Extract the [x, y] coordinate from the center of the cell holding the provided text.  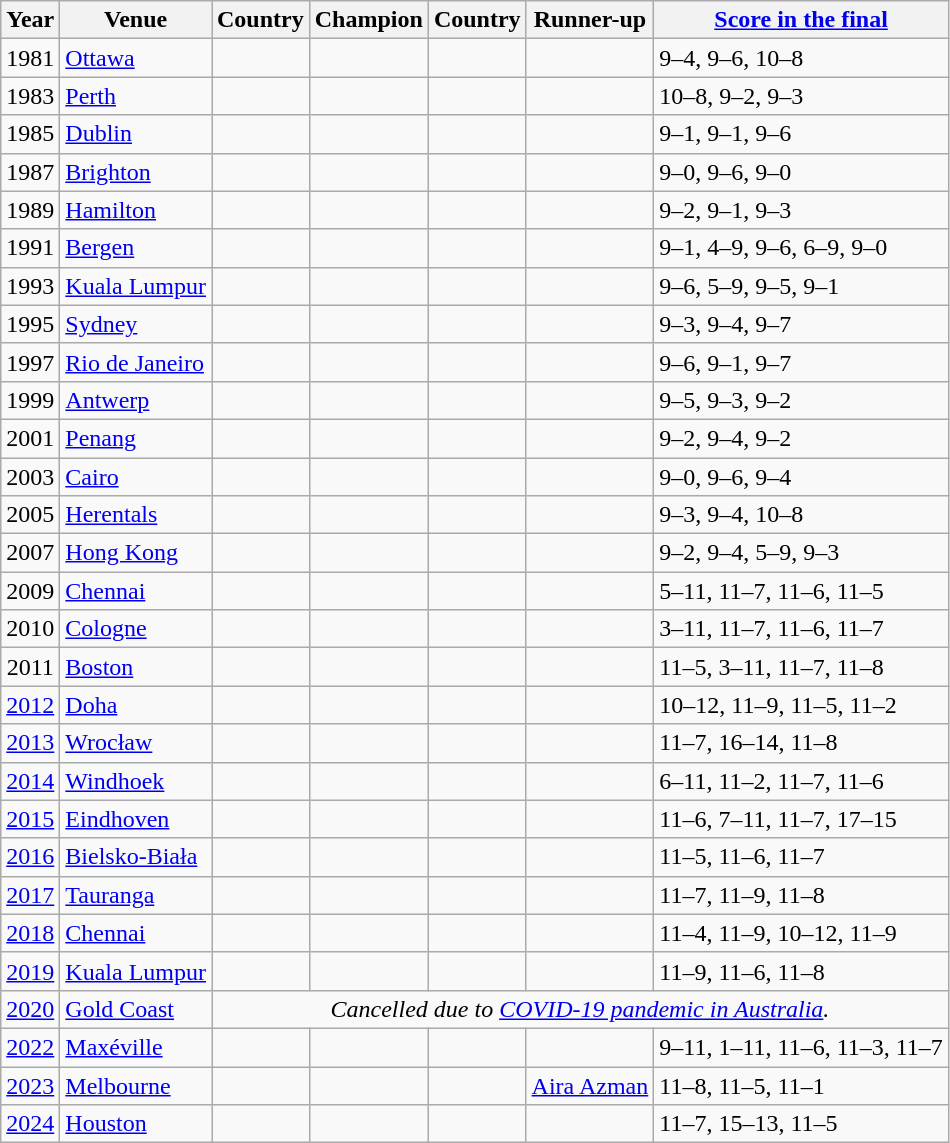
2017 [30, 895]
1987 [30, 172]
11–7, 15–13, 11–5 [802, 1124]
Hamilton [136, 210]
2018 [30, 933]
9–5, 9–3, 9–2 [802, 400]
Hong Kong [136, 553]
Tauranga [136, 895]
11–8, 11–5, 11–1 [802, 1085]
9–6, 9–1, 9–7 [802, 362]
Dublin [136, 134]
9–11, 1–11, 11–6, 11–3, 11–7 [802, 1047]
Bielsko-Biała [136, 857]
9–6, 5–9, 9–5, 9–1 [802, 286]
11–9, 11–6, 11–8 [802, 971]
2023 [30, 1085]
2001 [30, 438]
10–8, 9–2, 9–3 [802, 96]
Houston [136, 1124]
1995 [30, 324]
Bergen [136, 248]
Aira Azman [590, 1085]
5–11, 11–7, 11–6, 11–5 [802, 591]
Score in the final [802, 20]
Brighton [136, 172]
2003 [30, 477]
1985 [30, 134]
2024 [30, 1124]
Cancelled due to COVID-19 pandemic in Australia. [580, 1009]
11–5, 11–6, 11–7 [802, 857]
9–4, 9–6, 10–8 [802, 58]
Wrocław [136, 743]
Eindhoven [136, 819]
1999 [30, 400]
11–7, 16–14, 11–8 [802, 743]
9–2, 9–1, 9–3 [802, 210]
2007 [30, 553]
2012 [30, 705]
9–0, 9–6, 9–4 [802, 477]
2014 [30, 781]
Doha [136, 705]
Venue [136, 20]
Maxéville [136, 1047]
1981 [30, 58]
10–12, 11–9, 11–5, 11–2 [802, 705]
Year [30, 20]
2019 [30, 971]
Rio de Janeiro [136, 362]
9–3, 9–4, 10–8 [802, 515]
11–7, 11–9, 11–8 [802, 895]
2020 [30, 1009]
2013 [30, 743]
Champion [368, 20]
Gold Coast [136, 1009]
2009 [30, 591]
9–0, 9–6, 9–0 [802, 172]
Cairo [136, 477]
9–3, 9–4, 9–7 [802, 324]
Ottawa [136, 58]
1993 [30, 286]
Boston [136, 667]
11–6, 7–11, 11–7, 17–15 [802, 819]
9–2, 9–4, 5–9, 9–3 [802, 553]
6–11, 11–2, 11–7, 11–6 [802, 781]
1991 [30, 248]
2005 [30, 515]
Perth [136, 96]
11–5, 3–11, 11–7, 11–8 [802, 667]
9–1, 9–1, 9–6 [802, 134]
Sydney [136, 324]
1983 [30, 96]
Antwerp [136, 400]
9–1, 4–9, 9–6, 6–9, 9–0 [802, 248]
Cologne [136, 629]
Herentals [136, 515]
3–11, 11–7, 11–6, 11–7 [802, 629]
11–4, 11–9, 10–12, 11–9 [802, 933]
Runner-up [590, 20]
Melbourne [136, 1085]
Penang [136, 438]
2022 [30, 1047]
1997 [30, 362]
Windhoek [136, 781]
2010 [30, 629]
2016 [30, 857]
2011 [30, 667]
9–2, 9–4, 9–2 [802, 438]
2015 [30, 819]
1989 [30, 210]
